Scan for the cell matching the given text and deliver its [x, y] coordinate at center. 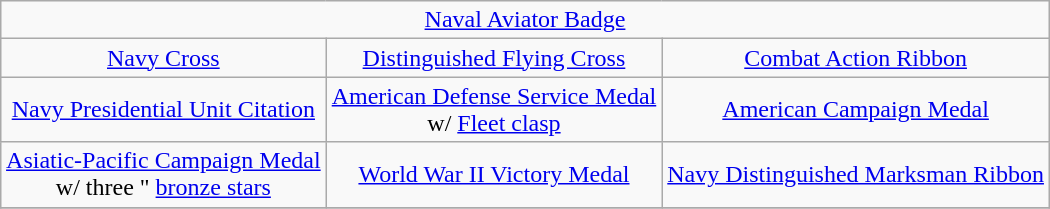
Navy Cross [164, 58]
American Campaign Medal [856, 110]
World War II Victory Medal [494, 174]
Naval Aviator Badge [526, 20]
American Defense Service Medalw/ Fleet clasp [494, 110]
Asiatic-Pacific Campaign Medalw/ three " bronze stars [164, 174]
Navy Distinguished Marksman Ribbon [856, 174]
Distinguished Flying Cross [494, 58]
Navy Presidential Unit Citation [164, 110]
Combat Action Ribbon [856, 58]
